For the text-containing cell, return its midpoint in (x, y) coordinate format. 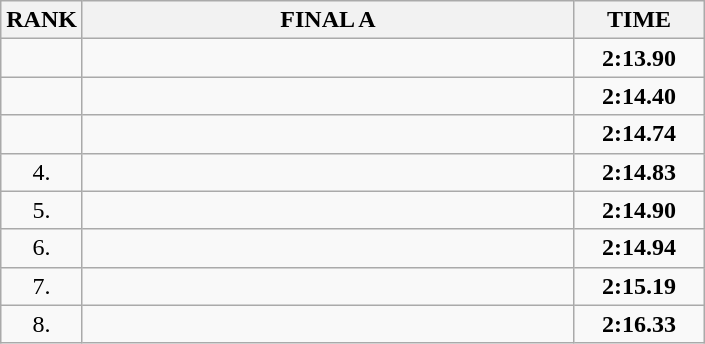
4. (42, 172)
2:13.90 (640, 58)
TIME (640, 20)
2:14.94 (640, 248)
6. (42, 248)
8. (42, 324)
FINAL A (328, 20)
2:14.90 (640, 210)
7. (42, 286)
RANK (42, 20)
2:14.74 (640, 134)
5. (42, 210)
2:14.40 (640, 96)
2:15.19 (640, 286)
2:14.83 (640, 172)
2:16.33 (640, 324)
